Capture the cell that displays the provided text and extract its (x, y) central coordinate. 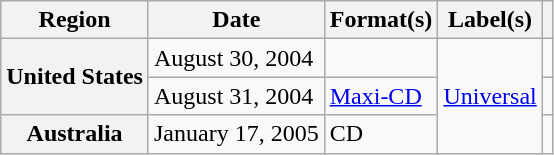
Universal (490, 96)
Label(s) (490, 20)
CD (381, 134)
United States (75, 77)
January 17, 2005 (236, 134)
Date (236, 20)
Australia (75, 134)
August 30, 2004 (236, 58)
Maxi-CD (381, 96)
Format(s) (381, 20)
Region (75, 20)
August 31, 2004 (236, 96)
